Detect which cell encompasses the target text, then output its (X, Y) center coordinate. 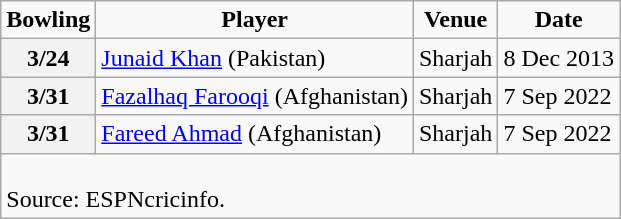
Date (559, 20)
Fareed Ahmad (Afghanistan) (255, 134)
Venue (455, 20)
3/24 (48, 58)
8 Dec 2013 (559, 58)
Fazalhaq Farooqi (Afghanistan) (255, 96)
Source: ESPNcricinfo. (310, 186)
Player (255, 20)
Junaid Khan (Pakistan) (255, 58)
Bowling (48, 20)
